Return the (X, Y) coordinate for the center point of the cell that contains the specified text.  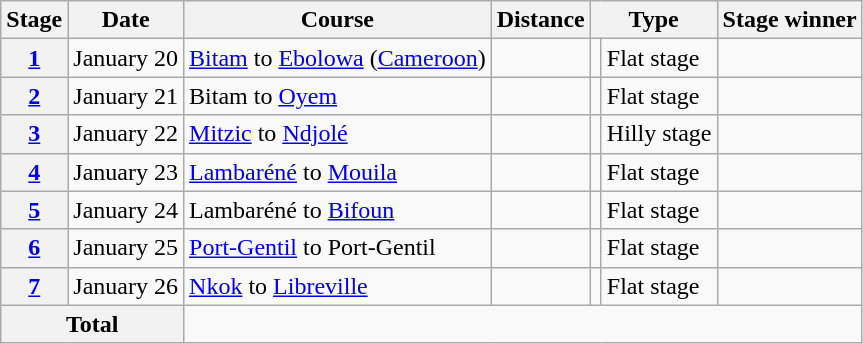
1 (34, 58)
Date (126, 20)
Course (338, 20)
4 (34, 172)
Distance (540, 20)
January 23 (126, 172)
Stage winner (790, 20)
Nkok to Libreville (338, 286)
Bitam to Oyem (338, 96)
Hilly stage (659, 134)
January 24 (126, 210)
January 25 (126, 248)
Type (654, 20)
Total (92, 324)
Port-Gentil to Port-Gentil (338, 248)
January 21 (126, 96)
Lambaréné to Mouila (338, 172)
January 26 (126, 286)
Stage (34, 20)
2 (34, 96)
3 (34, 134)
Lambaréné to Bifoun (338, 210)
January 22 (126, 134)
January 20 (126, 58)
7 (34, 286)
6 (34, 248)
5 (34, 210)
Bitam to Ebolowa (Cameroon) (338, 58)
Mitzic to Ndjolé (338, 134)
